Extract the [x, y] coordinate from the center of the cell holding the provided text.  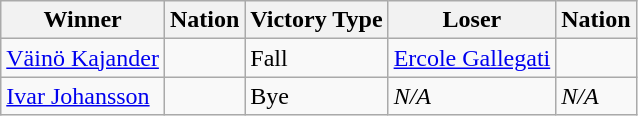
Bye [316, 96]
Ivar Johansson [83, 96]
Winner [83, 20]
Fall [316, 58]
Victory Type [316, 20]
Väinö Kajander [83, 58]
Ercole Gallegati [472, 58]
Loser [472, 20]
